Determine the (x, y) coordinate at the center of the cell enclosing the given text.  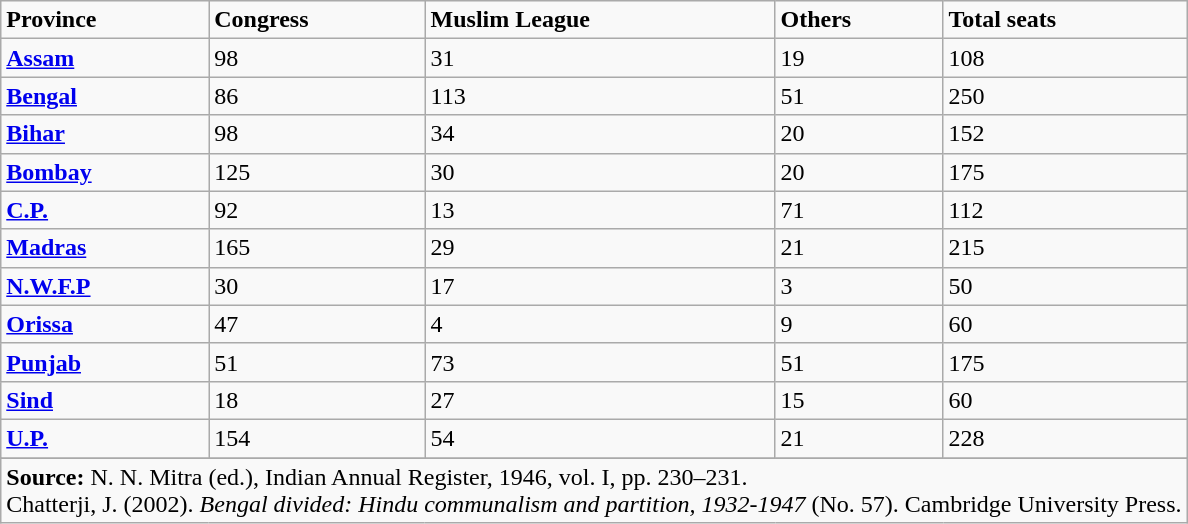
Bihar (105, 134)
154 (317, 438)
27 (600, 400)
54 (600, 438)
Province (105, 20)
18 (317, 400)
215 (1065, 248)
Assam (105, 58)
29 (600, 248)
152 (1065, 134)
92 (317, 210)
50 (1065, 286)
15 (859, 400)
125 (317, 172)
Bengal (105, 96)
228 (1065, 438)
Muslim League (600, 20)
86 (317, 96)
Congress (317, 20)
250 (1065, 96)
Total seats (1065, 20)
4 (600, 324)
31 (600, 58)
N.W.F.P (105, 286)
113 (600, 96)
13 (600, 210)
112 (1065, 210)
3 (859, 286)
71 (859, 210)
Bombay (105, 172)
Madras (105, 248)
Orissa (105, 324)
34 (600, 134)
Punjab (105, 362)
19 (859, 58)
Others (859, 20)
17 (600, 286)
47 (317, 324)
108 (1065, 58)
73 (600, 362)
C.P. (105, 210)
Sind (105, 400)
165 (317, 248)
U.P. (105, 438)
9 (859, 324)
